Capture the cell that displays the provided text and extract its (x, y) central coordinate. 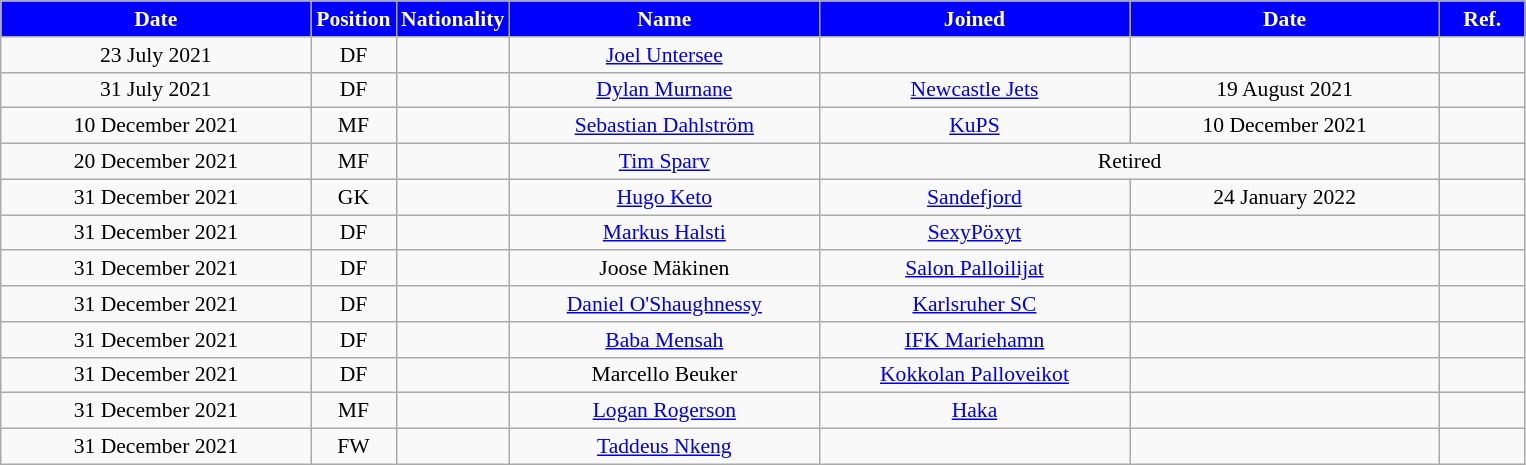
Dylan Murnane (664, 90)
Kokkolan Palloveikot (974, 375)
Tim Sparv (664, 162)
KuPS (974, 126)
Karlsruher SC (974, 304)
Newcastle Jets (974, 90)
31 July 2021 (156, 90)
Haka (974, 411)
Nationality (452, 19)
SexyPöxyt (974, 233)
Joose Mäkinen (664, 269)
Sandefjord (974, 197)
Logan Rogerson (664, 411)
Salon Palloilijat (974, 269)
Sebastian Dahlström (664, 126)
Daniel O'Shaughnessy (664, 304)
Markus Halsti (664, 233)
FW (354, 447)
24 January 2022 (1285, 197)
Name (664, 19)
IFK Mariehamn (974, 340)
Position (354, 19)
Taddeus Nkeng (664, 447)
Joined (974, 19)
Hugo Keto (664, 197)
Marcello Beuker (664, 375)
Baba Mensah (664, 340)
20 December 2021 (156, 162)
19 August 2021 (1285, 90)
Ref. (1482, 19)
GK (354, 197)
Retired (1129, 162)
Joel Untersee (664, 55)
23 July 2021 (156, 55)
